Capture the cell that displays the provided text and extract its [x, y] central coordinate. 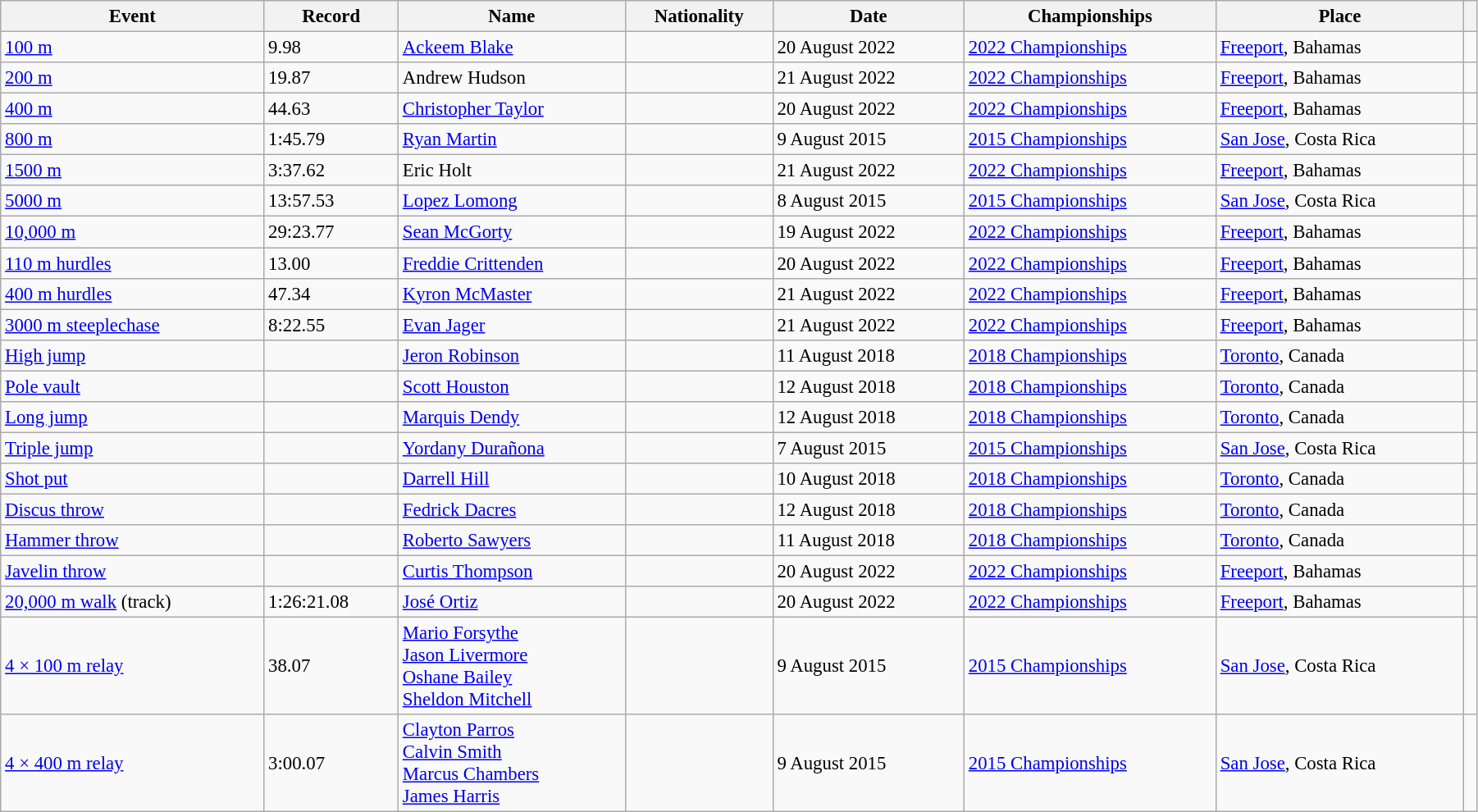
Name [512, 16]
Championships [1091, 16]
Andrew Hudson [512, 78]
200 m [133, 78]
Nationality [699, 16]
José Ortiz [512, 602]
Ryan Martin [512, 139]
Event [133, 16]
Long jump [133, 417]
Evan Jager [512, 325]
400 m hurdles [133, 294]
20,000 m walk (track) [133, 602]
Clayton ParrosCalvin SmithMarcus ChambersJames Harris [512, 763]
400 m [133, 109]
800 m [133, 139]
Ackeem Blake [512, 48]
4 × 100 m relay [133, 666]
Mario ForsytheJason LivermoreOshane BaileySheldon Mitchell [512, 666]
1:26:21.08 [331, 602]
4 × 400 m relay [133, 763]
Christopher Taylor [512, 109]
Shot put [133, 479]
Date [868, 16]
8 August 2015 [868, 201]
110 m hurdles [133, 263]
Kyron McMaster [512, 294]
Sean McGorty [512, 232]
Freddie Crittenden [512, 263]
19.87 [331, 78]
Curtis Thompson [512, 572]
Marquis Dendy [512, 417]
Place [1339, 16]
Pole vault [133, 386]
100 m [133, 48]
Triple jump [133, 448]
13:57.53 [331, 201]
7 August 2015 [868, 448]
8:22.55 [331, 325]
10 August 2018 [868, 479]
3000 m steeplechase [133, 325]
Yordany Durañona [512, 448]
38.07 [331, 666]
Lopez Lomong [512, 201]
13.00 [331, 263]
5000 m [133, 201]
Roberto Sawyers [512, 541]
47.34 [331, 294]
29:23.77 [331, 232]
Darrell Hill [512, 479]
Hammer throw [133, 541]
1:45.79 [331, 139]
Javelin throw [133, 572]
Eric Holt [512, 171]
9.98 [331, 48]
19 August 2022 [868, 232]
Jeron Robinson [512, 355]
44.63 [331, 109]
3:00.07 [331, 763]
3:37.62 [331, 171]
High jump [133, 355]
Fedrick Dacres [512, 509]
Scott Houston [512, 386]
1500 m [133, 171]
Record [331, 16]
10,000 m [133, 232]
Discus throw [133, 509]
